Pinpoint the cell where the given text exists, returning its [x, y] midpoint coordinate. 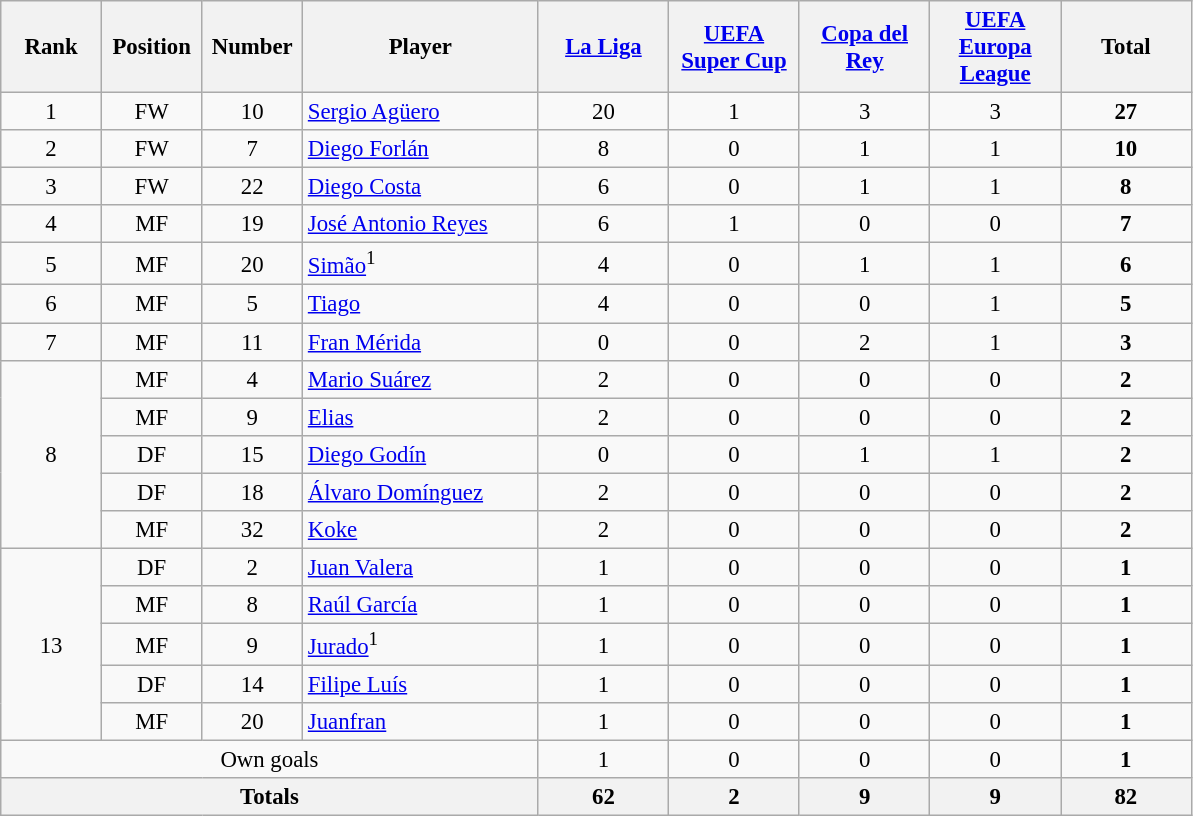
19 [252, 224]
UEFA Super Cup [734, 47]
Diego Godín [421, 454]
Totals [270, 797]
Diego Forlán [421, 149]
32 [252, 530]
Filipe Luís [421, 685]
Mario Suárez [421, 379]
18 [252, 492]
13 [52, 644]
Position [152, 47]
11 [252, 342]
Koke [421, 530]
82 [1126, 797]
22 [252, 187]
Raúl García [421, 605]
15 [252, 454]
Simão1 [421, 264]
62 [604, 797]
Elias [421, 417]
14 [252, 685]
Juan Valera [421, 567]
Jurado1 [421, 644]
José Antonio Reyes [421, 224]
Tiago [421, 304]
27 [1126, 112]
Álvaro Domínguez [421, 492]
Rank [52, 47]
Diego Costa [421, 187]
Copa del Rey [864, 47]
Total [1126, 47]
Own goals [270, 760]
UEFA Europa League [996, 47]
Number [252, 47]
La Liga [604, 47]
Fran Mérida [421, 342]
Sergio Agüero [421, 112]
Player [421, 47]
Juanfran [421, 722]
